Capture the cell that displays the provided text and extract its (X, Y) central coordinate. 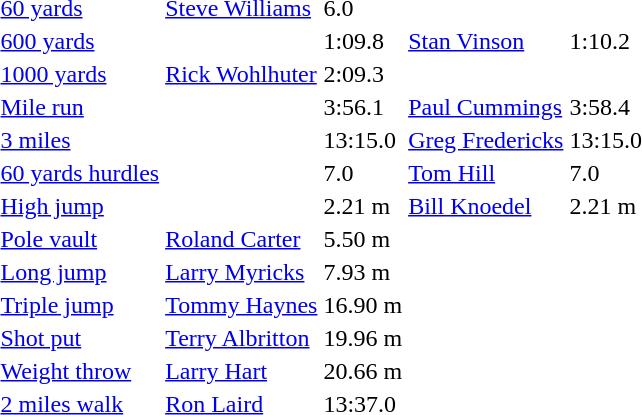
Larry Myricks (242, 272)
16.90 m (363, 305)
Paul Cummings (486, 107)
3:56.1 (363, 107)
Terry Albritton (242, 338)
20.66 m (363, 371)
19.96 m (363, 338)
13:15.0 (363, 140)
5.50 m (363, 239)
Tom Hill (486, 173)
Tommy Haynes (242, 305)
2.21 m (363, 206)
Stan Vinson (486, 41)
Greg Fredericks (486, 140)
Roland Carter (242, 239)
7.93 m (363, 272)
Bill Knoedel (486, 206)
7.0 (363, 173)
Larry Hart (242, 371)
1:09.8 (363, 41)
2:09.3 (363, 74)
Rick Wohlhuter (242, 74)
